From the cell containing the given text, extract its center point as [x, y] coordinate. 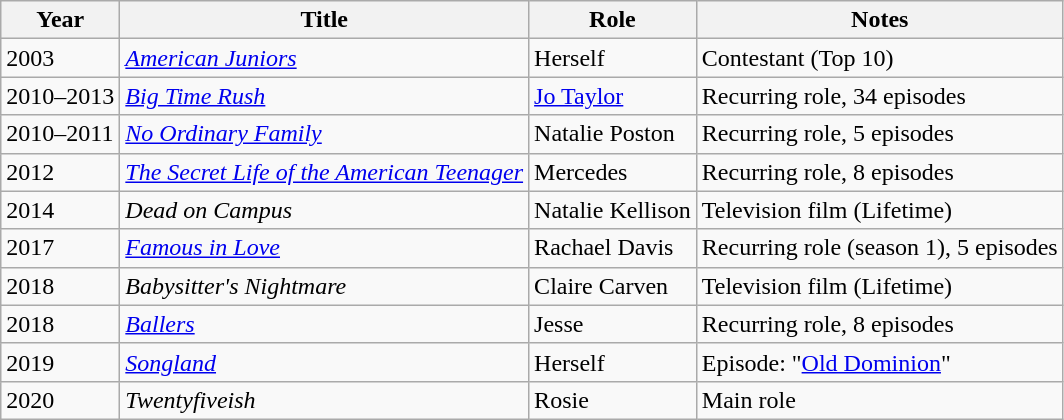
Episode: "Old Dominion" [880, 362]
Songland [324, 362]
Famous in Love [324, 248]
2010–2013 [60, 96]
Ballers [324, 324]
Natalie Kellison [613, 210]
Notes [880, 20]
Claire Carven [613, 286]
2012 [60, 172]
No Ordinary Family [324, 134]
Recurring role, 5 episodes [880, 134]
Jesse [613, 324]
Year [60, 20]
American Juniors [324, 58]
2003 [60, 58]
Babysitter's Nightmare [324, 286]
Title [324, 20]
Big Time Rush [324, 96]
Recurring role (season 1), 5 episodes [880, 248]
Twentyfiveish [324, 400]
2014 [60, 210]
2020 [60, 400]
2019 [60, 362]
Mercedes [613, 172]
Recurring role, 34 episodes [880, 96]
Rachael Davis [613, 248]
Natalie Poston [613, 134]
Dead on Campus [324, 210]
Role [613, 20]
Contestant (Top 10) [880, 58]
The Secret Life of the American Teenager [324, 172]
Jo Taylor [613, 96]
Main role [880, 400]
2017 [60, 248]
2010–2011 [60, 134]
Rosie [613, 400]
